Capture the cell that displays the provided text and extract its (X, Y) central coordinate. 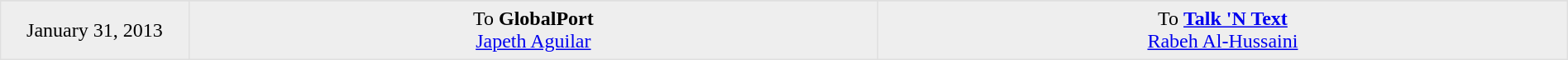
January 31, 2013 (94, 30)
To Talk 'N TextRabeh Al-Hussaini (1223, 30)
To GlobalPortJapeth Aguilar (533, 30)
